Return the [x, y] coordinate for the center point of the cell that contains the specified text.  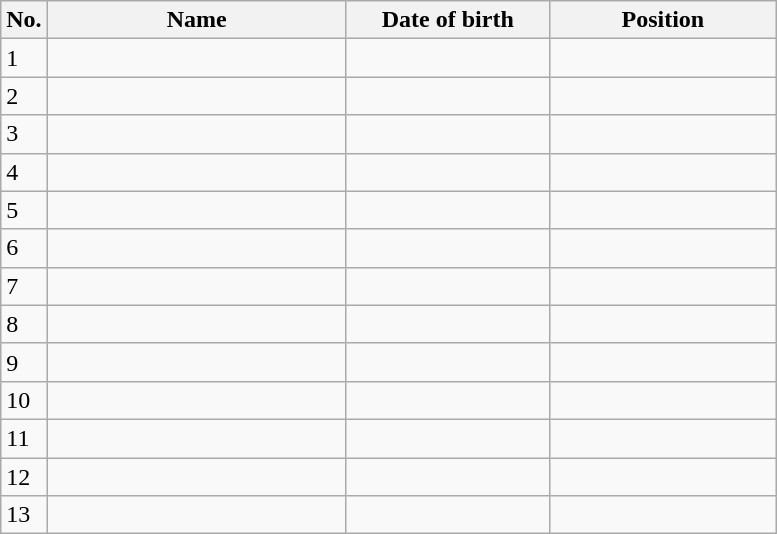
8 [24, 324]
Position [662, 20]
5 [24, 210]
Name [196, 20]
1 [24, 58]
3 [24, 134]
2 [24, 96]
6 [24, 248]
13 [24, 515]
10 [24, 400]
9 [24, 362]
7 [24, 286]
Date of birth [448, 20]
4 [24, 172]
No. [24, 20]
11 [24, 438]
12 [24, 477]
